Return (x, y) of the center of cell containing provided text 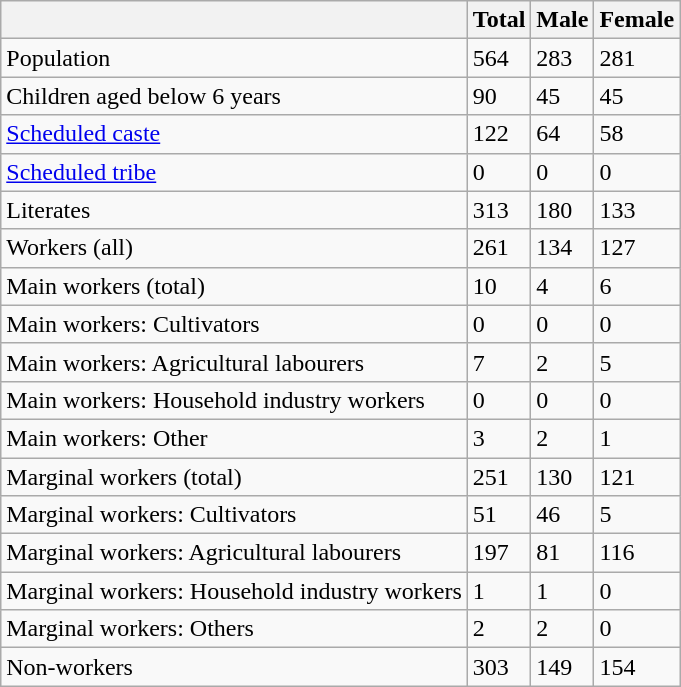
134 (562, 248)
Main workers: Agricultural labourers (234, 362)
Scheduled caste (234, 134)
10 (499, 286)
Population (234, 58)
281 (637, 58)
Marginal workers: Cultivators (234, 515)
154 (637, 667)
180 (562, 210)
261 (499, 248)
303 (499, 667)
51 (499, 515)
Main workers: Cultivators (234, 324)
Scheduled tribe (234, 172)
58 (637, 134)
130 (562, 477)
Marginal workers (total) (234, 477)
Total (499, 20)
564 (499, 58)
64 (562, 134)
Non-workers (234, 667)
Male (562, 20)
Children aged below 6 years (234, 96)
149 (562, 667)
4 (562, 286)
6 (637, 286)
313 (499, 210)
Workers (all) (234, 248)
Main workers: Household industry workers (234, 400)
46 (562, 515)
90 (499, 96)
Literates (234, 210)
Marginal workers: Others (234, 629)
251 (499, 477)
127 (637, 248)
197 (499, 553)
122 (499, 134)
81 (562, 553)
121 (637, 477)
Marginal workers: Household industry workers (234, 591)
Main workers: Other (234, 438)
Female (637, 20)
283 (562, 58)
116 (637, 553)
Marginal workers: Agricultural labourers (234, 553)
Main workers (total) (234, 286)
3 (499, 438)
7 (499, 362)
133 (637, 210)
